Locate the cell with the specified text and output its (X, Y) center coordinate. 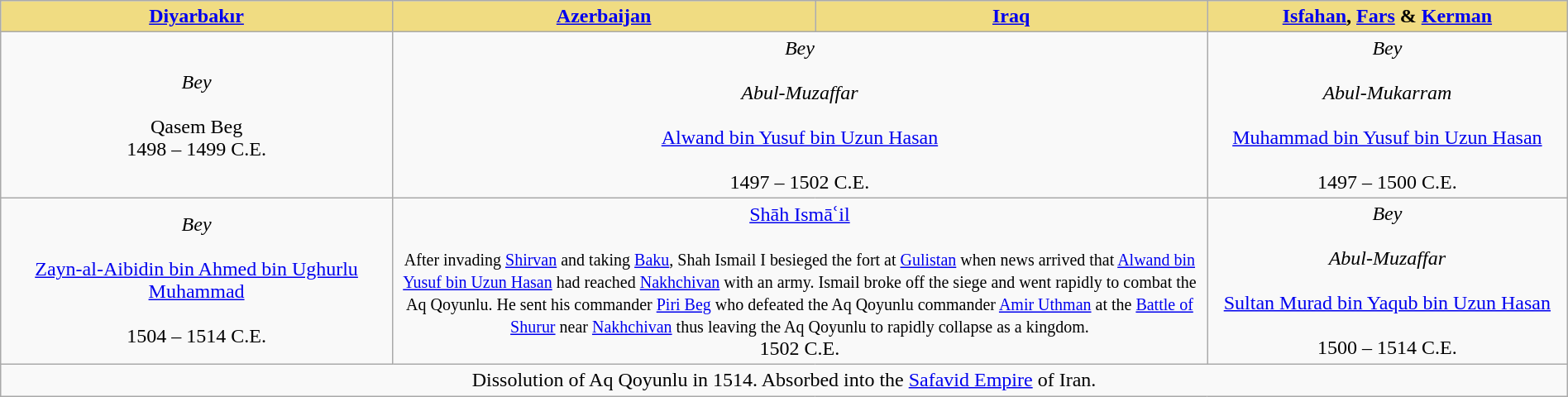
Dissolution of Aq Qoyunlu in 1514. Absorbed into the Safavid Empire of Iran. (784, 380)
Bey Zayn-al-Aibidin bin Ahmed bin Ughurlu Muhammad 1504 – 1514 C.E. (197, 281)
Bey Qasem Beg1498 – 1499 C.E. (197, 115)
Bey Abul-Muzaffar Sultan Murad bin Yaqub bin Uzun Hasan 1500 – 1514 C.E. (1388, 281)
Azerbaijan (604, 17)
Diyarbakır (197, 17)
Isfahan, Fars & Kerman (1388, 17)
Bey Abul-Muzaffar Alwand bin Yusuf bin Uzun Hasan 1497 – 1502 C.E. (799, 115)
Bey Abul-Mukarram Muhammad bin Yusuf bin Uzun Hasan 1497 – 1500 C.E. (1388, 115)
Iraq (1011, 17)
